Locate the cell with the specified text and output its [x, y] center coordinate. 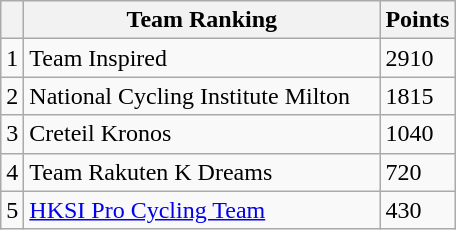
Team Ranking [202, 20]
Team Inspired [202, 58]
720 [418, 172]
5 [12, 210]
1 [12, 58]
Points [418, 20]
1040 [418, 134]
2 [12, 96]
430 [418, 210]
4 [12, 172]
1815 [418, 96]
Team Rakuten K Dreams [202, 172]
Creteil Kronos [202, 134]
National Cycling Institute Milton [202, 96]
2910 [418, 58]
3 [12, 134]
HKSI Pro Cycling Team [202, 210]
